Return [X, Y] of the center of cell containing provided text 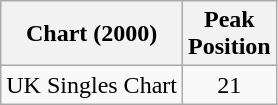
PeakPosition [229, 34]
21 [229, 85]
UK Singles Chart [92, 85]
Chart (2000) [92, 34]
